Return the [X, Y] coordinate for the center point of the cell that contains the specified text.  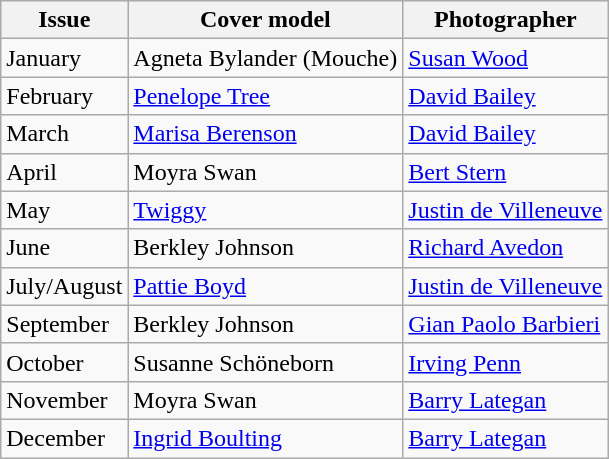
Penelope Tree [266, 96]
Irving Penn [506, 362]
December [64, 438]
Twiggy [266, 210]
Richard Avedon [506, 248]
Susan Wood [506, 58]
Susanne Schöneborn [266, 362]
January [64, 58]
March [64, 134]
Bert Stern [506, 172]
Marisa Berenson [266, 134]
November [64, 400]
June [64, 248]
September [64, 324]
February [64, 96]
Photographer [506, 20]
Gian Paolo Barbieri [506, 324]
Cover model [266, 20]
April [64, 172]
July/August [64, 286]
Issue [64, 20]
Pattie Boyd [266, 286]
May [64, 210]
Ingrid Boulting [266, 438]
October [64, 362]
Agneta Bylander (Mouche) [266, 58]
